Determine the (x, y) coordinate at the center of the cell enclosing the given text.  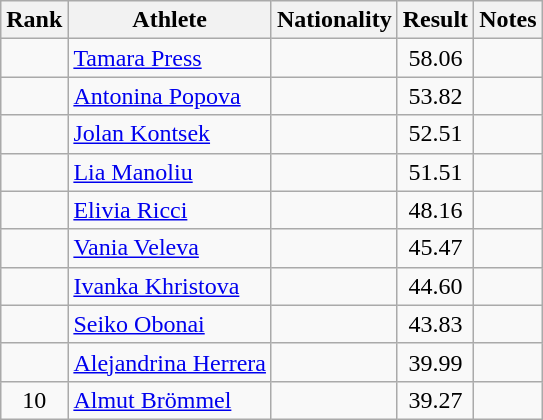
39.99 (435, 362)
Elivia Ricci (170, 210)
44.60 (435, 286)
Nationality (334, 20)
Rank (34, 20)
Almut Brömmel (170, 400)
Lia Manoliu (170, 172)
Antonina Popova (170, 96)
10 (34, 400)
43.83 (435, 324)
Athlete (170, 20)
Result (435, 20)
Tamara Press (170, 58)
58.06 (435, 58)
Seiko Obonai (170, 324)
45.47 (435, 248)
51.51 (435, 172)
Alejandrina Herrera (170, 362)
48.16 (435, 210)
53.82 (435, 96)
39.27 (435, 400)
Vania Veleva (170, 248)
Jolan Kontsek (170, 134)
Ivanka Khristova (170, 286)
52.51 (435, 134)
Notes (508, 20)
